Pinpoint the cell where the given text exists, returning its (X, Y) midpoint coordinate. 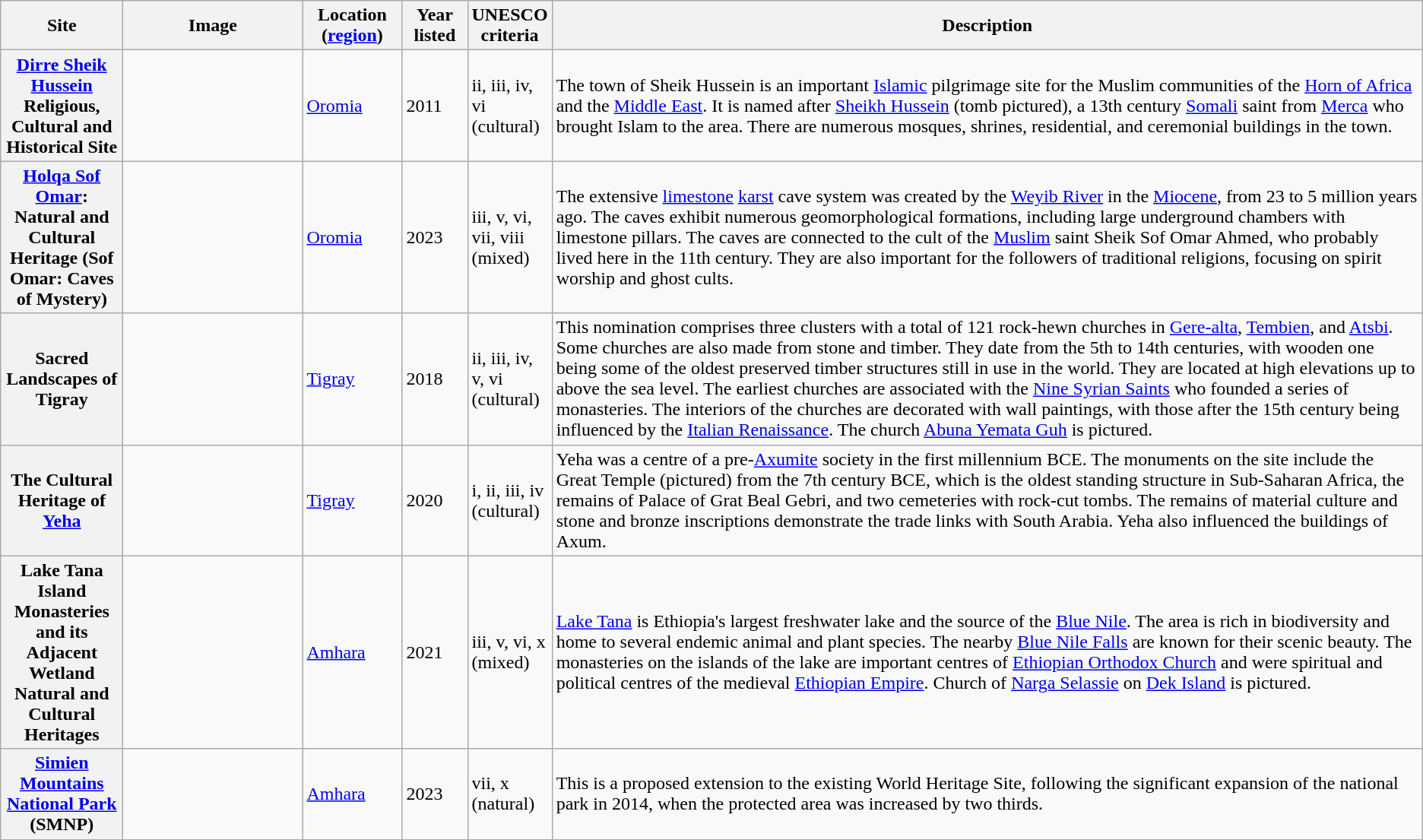
Location (region) (353, 26)
ii, iii, iv, vi (cultural) (509, 106)
2020 (435, 500)
Holqa Sof Omar: Natural and Cultural Heritage (Sof Omar: Caves of Mystery) (62, 237)
iii, v, vi, vii, viii (mixed) (509, 237)
2011 (435, 106)
Image (213, 26)
vii, x (natural) (509, 794)
UNESCO criteria (509, 26)
Lake Tana Island Monasteries and its Adjacent Wetland Natural and Cultural Heritages (62, 652)
2021 (435, 652)
The Cultural Heritage of Yeha (62, 500)
Year listed (435, 26)
i, ii, iii, iv (cultural) (509, 500)
Simien Mountains National Park (SMNP) (62, 794)
2018 (435, 379)
ii, iii, iv, v, vi (cultural) (509, 379)
Description (987, 26)
Sacred Landscapes of Tigray (62, 379)
Site (62, 26)
Dirre Sheik Hussein Religious, Cultural and Historical Site (62, 106)
iii, v, vi, x (mixed) (509, 652)
